Scan for the cell matching the given text and deliver its [x, y] coordinate at center. 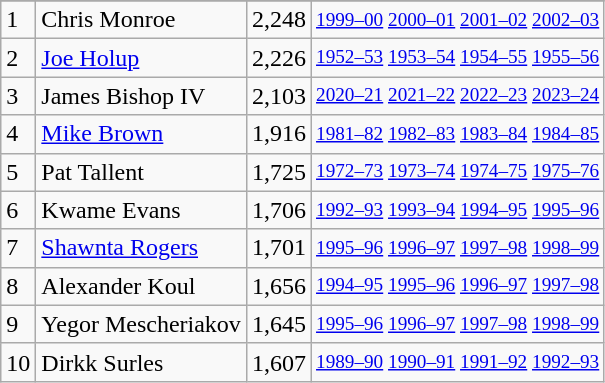
1,645 [278, 324]
1992–93 1993–94 1994–95 1995–96 [457, 210]
9 [18, 324]
Shawnta Rogers [142, 248]
4 [18, 134]
2,103 [278, 96]
1989–90 1990–91 1991–92 1992–93 [457, 362]
Mike Brown [142, 134]
10 [18, 362]
Kwame Evans [142, 210]
1,656 [278, 286]
Chris Monroe [142, 20]
Pat Tallent [142, 172]
1994–95 1995–96 1996–97 1997–98 [457, 286]
6 [18, 210]
Dirkk Surles [142, 362]
1 [18, 20]
1,706 [278, 210]
3 [18, 96]
Joe Holup [142, 58]
5 [18, 172]
7 [18, 248]
1981–82 1982–83 1983–84 1984–85 [457, 134]
1999–00 2000–01 2001–02 2002–03 [457, 20]
8 [18, 286]
1,916 [278, 134]
2020–21 2021–22 2022–23 2023–24 [457, 96]
1952–53 1953–54 1954–55 1955–56 [457, 58]
Alexander Koul [142, 286]
1,701 [278, 248]
2,226 [278, 58]
Yegor Mescheriakov [142, 324]
2,248 [278, 20]
1,725 [278, 172]
2 [18, 58]
1972–73 1973–74 1974–75 1975–76 [457, 172]
1,607 [278, 362]
James Bishop IV [142, 96]
